Capture the cell that displays the provided text and extract its [x, y] central coordinate. 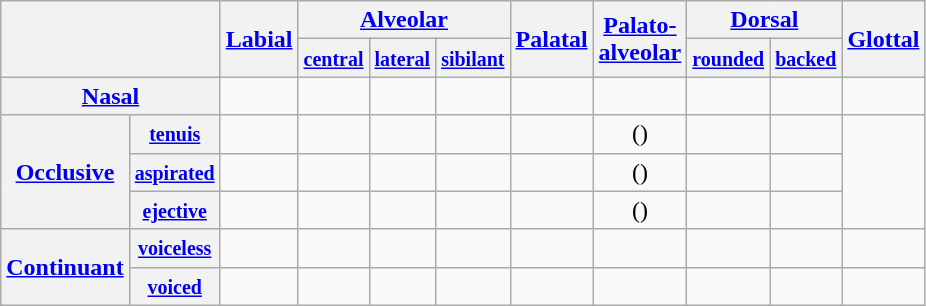
rounded [728, 58]
central [334, 58]
lateral [402, 58]
aspirated [174, 172]
Labial [259, 39]
Continuant [65, 267]
Alveolar [404, 20]
ejective [174, 210]
tenuis [174, 134]
Nasal [110, 96]
Palato-alveolar [640, 39]
sibilant [473, 58]
voiced [174, 286]
Palatal [552, 39]
voiceless [174, 248]
Dorsal [764, 20]
Occlusive [65, 172]
Glottal [884, 39]
backed [806, 58]
